Find where the given text appears and provide that cell's center as (x, y) coordinate. 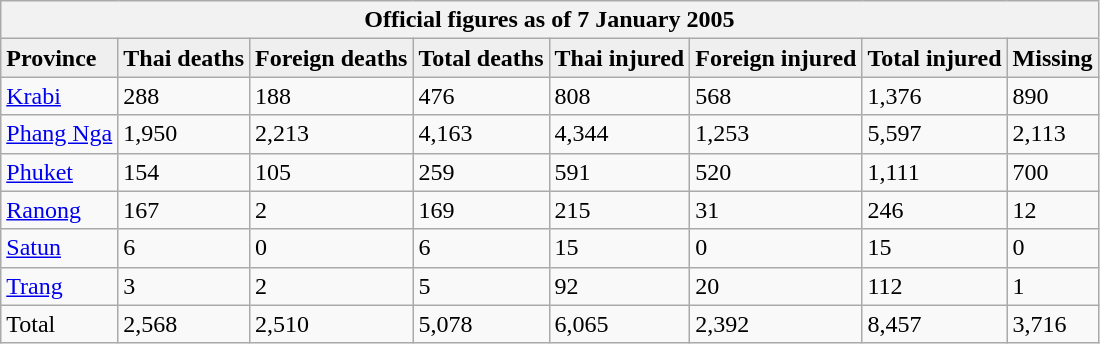
154 (184, 172)
3,716 (1052, 324)
215 (620, 210)
2,568 (184, 324)
12 (1052, 210)
568 (776, 96)
1,253 (776, 134)
Phuket (60, 172)
Foreign deaths (332, 58)
591 (620, 172)
Ranong (60, 210)
476 (481, 96)
Trang (60, 286)
Thai deaths (184, 58)
Phang Nga (60, 134)
Total deaths (481, 58)
188 (332, 96)
8,457 (934, 324)
167 (184, 210)
112 (934, 286)
5 (481, 286)
Missing (1052, 58)
Satun (60, 248)
1,111 (934, 172)
288 (184, 96)
1 (1052, 286)
246 (934, 210)
92 (620, 286)
169 (481, 210)
2,510 (332, 324)
20 (776, 286)
Total (60, 324)
105 (332, 172)
520 (776, 172)
2,113 (1052, 134)
4,163 (481, 134)
2,392 (776, 324)
4,344 (620, 134)
808 (620, 96)
Krabi (60, 96)
Foreign injured (776, 58)
Thai injured (620, 58)
1,376 (934, 96)
259 (481, 172)
5,078 (481, 324)
1,950 (184, 134)
3 (184, 286)
2,213 (332, 134)
5,597 (934, 134)
890 (1052, 96)
31 (776, 210)
Province (60, 58)
Official figures as of 7 January 2005 (550, 20)
6,065 (620, 324)
Total injured (934, 58)
700 (1052, 172)
